Locate the cell with the specified text and output its [x, y] center coordinate. 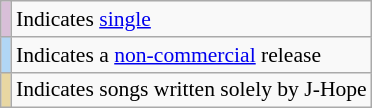
Indicates single [192, 19]
Indicates songs written solely by J-Hope [192, 90]
Indicates a non-commercial release [192, 55]
